Identify which cell holds the provided text, then report its [X, Y] central coordinate. 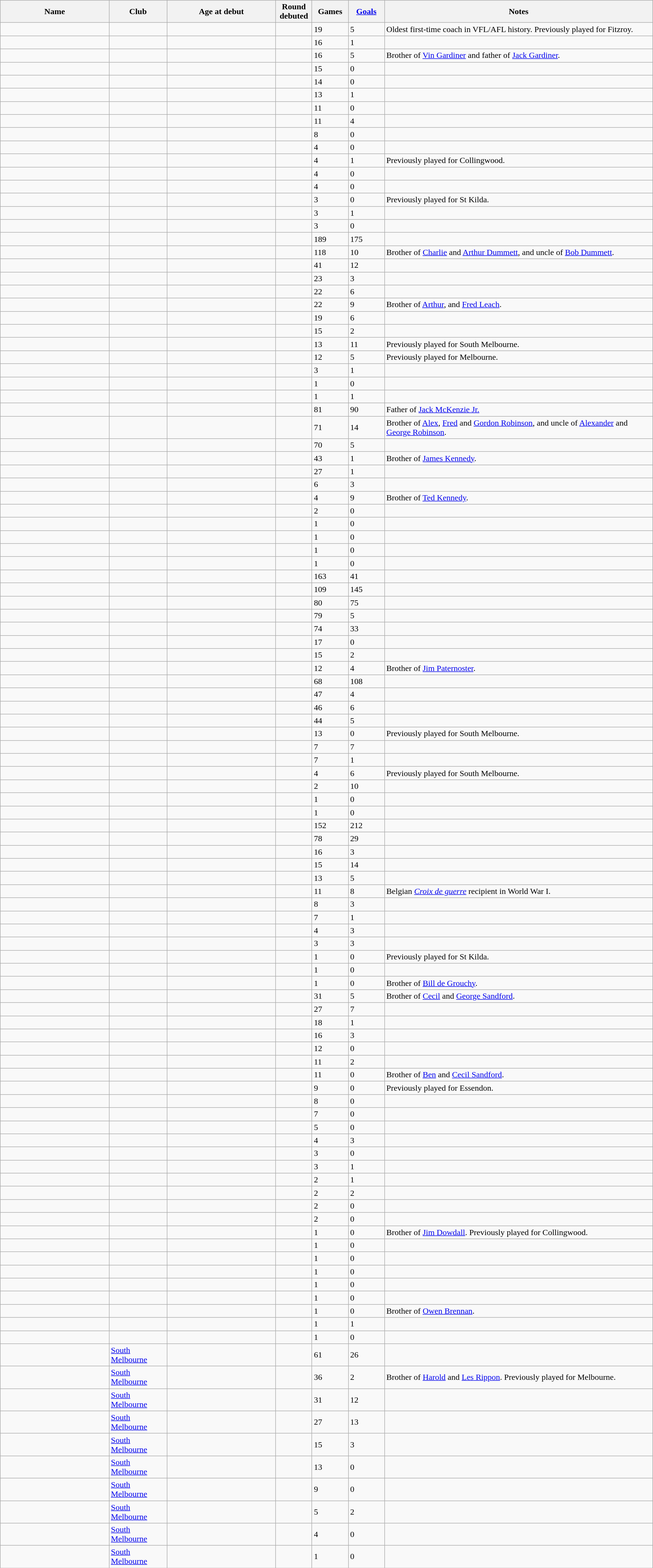
47 [330, 694]
Name [55, 12]
Previously played for Melbourne. [519, 357]
26 [366, 1355]
Brother of Cecil and George Sandford. [519, 996]
Brother of Ben and Cecil Sandford. [519, 1075]
43 [330, 458]
33 [366, 629]
Belgian Croix de guerre recipient in World War I. [519, 891]
44 [330, 721]
Age at debut [221, 12]
18 [330, 1022]
61 [330, 1355]
23 [330, 278]
Brother of Jim Paternoster. [519, 668]
118 [330, 252]
74 [330, 629]
90 [366, 410]
Previously played for Essendon. [519, 1088]
70 [330, 445]
145 [366, 589]
212 [366, 826]
68 [330, 681]
Brother of James Kennedy. [519, 458]
175 [366, 239]
189 [330, 239]
Brother of Alex, Fred and Gordon Robinson, and uncle of Alexander and George Robinson. [519, 427]
71 [330, 427]
Games [330, 12]
Brother of Charlie and Arthur Dummett, and uncle of Bob Dummett. [519, 252]
29 [366, 839]
Notes [519, 12]
Brother of Vin Gardiner and father of Jack Gardiner. [519, 55]
79 [330, 616]
Oldest first-time coach in VFL/AFL history. Previously played for Fitzroy. [519, 29]
Brother of Jim Dowdall. Previously played for Collingwood. [519, 1232]
108 [366, 681]
Goals [366, 12]
Brother of Bill de Grouchy. [519, 983]
80 [330, 603]
Previously played for Collingwood. [519, 160]
109 [330, 589]
78 [330, 839]
Round debuted [294, 12]
Club [138, 12]
Brother of Harold and Les Rippon. Previously played for Melbourne. [519, 1377]
Brother of Owen Brennan. [519, 1311]
36 [330, 1377]
46 [330, 707]
152 [330, 826]
17 [330, 642]
81 [330, 410]
Father of Jack McKenzie Jr. [519, 410]
Brother of Arthur, and Fred Leach. [519, 305]
Brother of Ted Kennedy. [519, 498]
163 [330, 576]
75 [366, 603]
